Return the [X, Y] coordinate for the center point of the cell that contains the specified text.  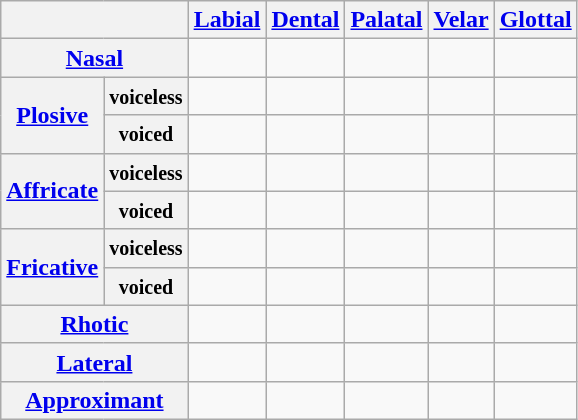
Affricate [52, 191]
Lateral [94, 362]
Palatal [386, 20]
Velar [461, 20]
Approximant [94, 400]
Rhotic [94, 324]
Dental [306, 20]
Glottal [536, 20]
Nasal [94, 58]
Fricative [52, 267]
Labial [227, 20]
Plosive [52, 115]
